Detect which cell encompasses the target text, then output its (X, Y) center coordinate. 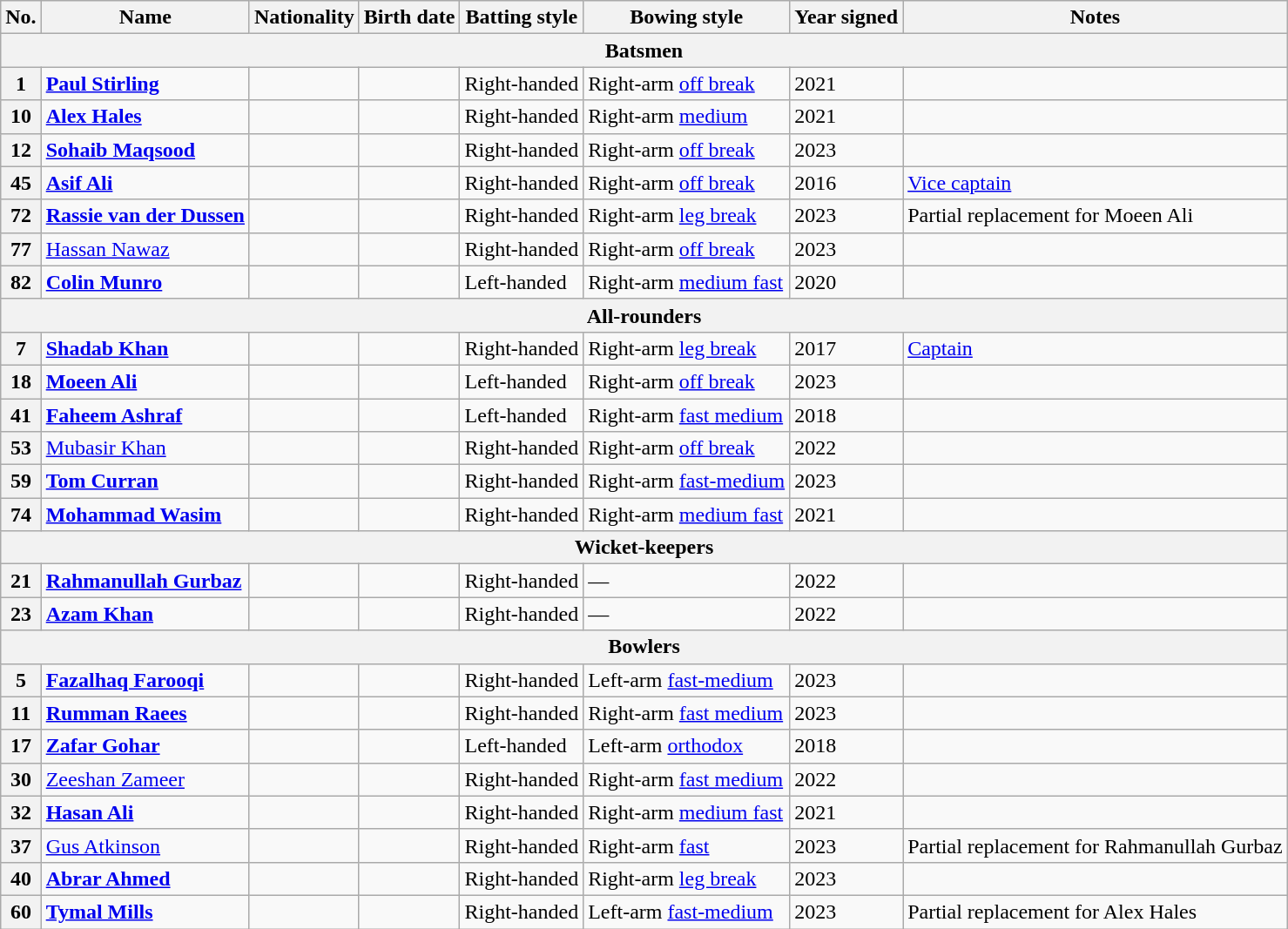
37 (21, 845)
Bowlers (644, 647)
Wicket-keepers (644, 548)
Asif Ali (145, 183)
Captain (1096, 348)
5 (21, 680)
23 (21, 614)
1 (21, 84)
Left-arm orthodox (686, 746)
18 (21, 381)
Faheem Ashraf (145, 415)
Partial replacement for Alex Hales (1096, 912)
Right-arm fast-medium (686, 481)
11 (21, 713)
7 (21, 348)
Year signed (846, 17)
Zeeshan Zameer (145, 779)
32 (21, 812)
Hassan Nawaz (145, 249)
Notes (1096, 17)
40 (21, 879)
Abrar Ahmed (145, 879)
Colin Munro (145, 282)
Mubasir Khan (145, 448)
Bowing style (686, 17)
Name (145, 17)
Right-arm medium (686, 117)
Rumman Raees (145, 713)
17 (21, 746)
Alex Hales (145, 117)
Rahmanullah Gurbaz (145, 581)
Tymal Mills (145, 912)
2016 (846, 183)
Partial replacement for Moeen Ali (1096, 216)
72 (21, 216)
Azam Khan (145, 614)
Batting style (522, 17)
Shadab Khan (145, 348)
59 (21, 481)
12 (21, 150)
82 (21, 282)
41 (21, 415)
Rassie van der Dussen (145, 216)
74 (21, 515)
All-rounders (644, 315)
Partial replacement for Rahmanullah Gurbaz (1096, 845)
Hasan Ali (145, 812)
No. (21, 17)
2017 (846, 348)
Mohammad Wasim (145, 515)
2020 (846, 282)
53 (21, 448)
77 (21, 249)
Moeen Ali (145, 381)
21 (21, 581)
30 (21, 779)
Sohaib Maqsood (145, 150)
60 (21, 912)
Paul Stirling (145, 84)
Zafar Gohar (145, 746)
Vice captain (1096, 183)
10 (21, 117)
Right-arm fast (686, 845)
Tom Curran (145, 481)
Nationality (304, 17)
Birth date (409, 17)
Fazalhaq Farooqi (145, 680)
Gus Atkinson (145, 845)
Batsmen (644, 50)
45 (21, 183)
